Output the (X, Y) coordinate of the center of the cell containing the given text.  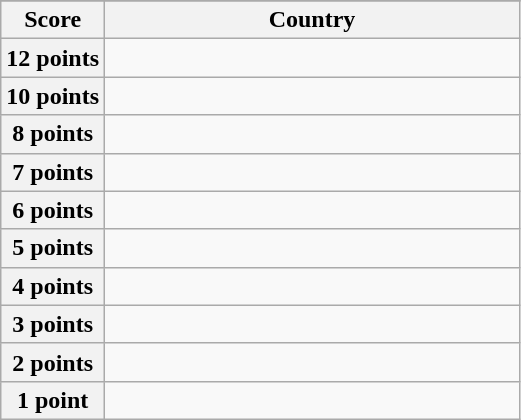
Country (312, 20)
5 points (53, 248)
Score (53, 20)
4 points (53, 286)
1 point (53, 400)
8 points (53, 134)
7 points (53, 172)
2 points (53, 362)
12 points (53, 58)
10 points (53, 96)
3 points (53, 324)
6 points (53, 210)
